Scan for the cell matching the given text and deliver its [x, y] coordinate at center. 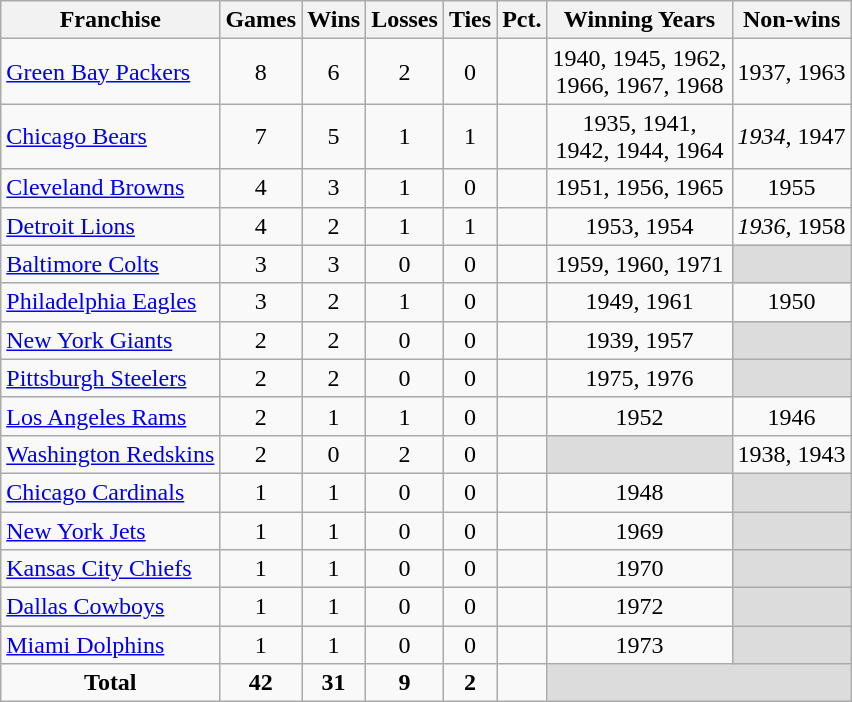
1972 [640, 607]
1940, 1945, 1962,1966, 1967, 1968 [640, 72]
1936, 1958 [792, 226]
1955 [792, 188]
Non-wins [792, 20]
Wins [334, 20]
Green Bay Packers [110, 72]
1952 [640, 416]
1953, 1954 [640, 226]
New York Giants [110, 340]
Washington Redskins [110, 454]
Detroit Lions [110, 226]
1938, 1943 [792, 454]
1937, 1963 [792, 72]
5 [334, 136]
8 [261, 72]
Franchise [110, 20]
1950 [792, 302]
1934, 1947 [792, 136]
1959, 1960, 1971 [640, 264]
7 [261, 136]
1970 [640, 569]
1935, 1941,1942, 1944, 1964 [640, 136]
42 [261, 683]
Ties [470, 20]
Total [110, 683]
Baltimore Colts [110, 264]
Kansas City Chiefs [110, 569]
Pittsburgh Steelers [110, 378]
1946 [792, 416]
Philadelphia Eagles [110, 302]
Winning Years [640, 20]
Chicago Cardinals [110, 492]
Los Angeles Rams [110, 416]
9 [405, 683]
1975, 1976 [640, 378]
Dallas Cowboys [110, 607]
Chicago Bears [110, 136]
1948 [640, 492]
Losses [405, 20]
1951, 1956, 1965 [640, 188]
Cleveland Browns [110, 188]
Games [261, 20]
1949, 1961 [640, 302]
1973 [640, 645]
6 [334, 72]
Pct. [522, 20]
31 [334, 683]
1939, 1957 [640, 340]
New York Jets [110, 531]
1969 [640, 531]
Miami Dolphins [110, 645]
